Capture the cell that displays the provided text and extract its [X, Y] central coordinate. 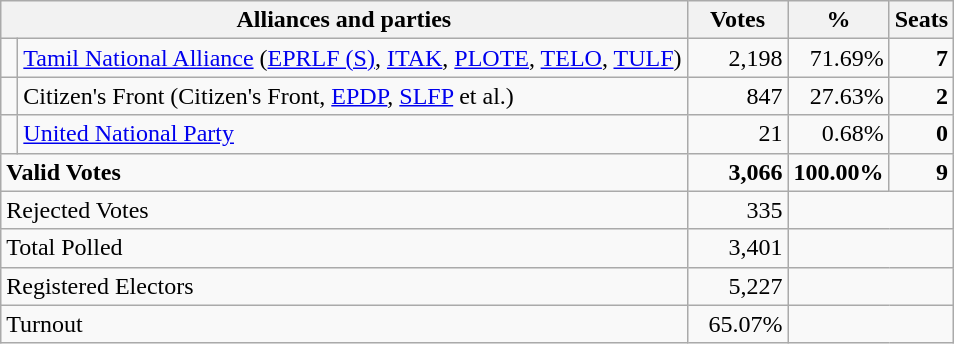
7 [921, 58]
0 [921, 134]
2,198 [738, 58]
% [838, 20]
2 [921, 96]
100.00% [838, 172]
United National Party [352, 134]
5,227 [738, 286]
Total Polled [344, 248]
Valid Votes [344, 172]
21 [738, 134]
Seats [921, 20]
9 [921, 172]
Citizen's Front (Citizen's Front, EPDP, SLFP et al.) [352, 96]
27.63% [838, 96]
3,066 [738, 172]
Alliances and parties [344, 20]
0.68% [838, 134]
65.07% [738, 324]
Tamil National Alliance (EPRLF (S), ITAK, PLOTE, TELO, TULF) [352, 58]
Turnout [344, 324]
Rejected Votes [344, 210]
3,401 [738, 248]
Registered Electors [344, 286]
335 [738, 210]
847 [738, 96]
71.69% [838, 58]
Votes [738, 20]
